Search for the cell housing the specified text and yield its [X, Y] center coordinate. 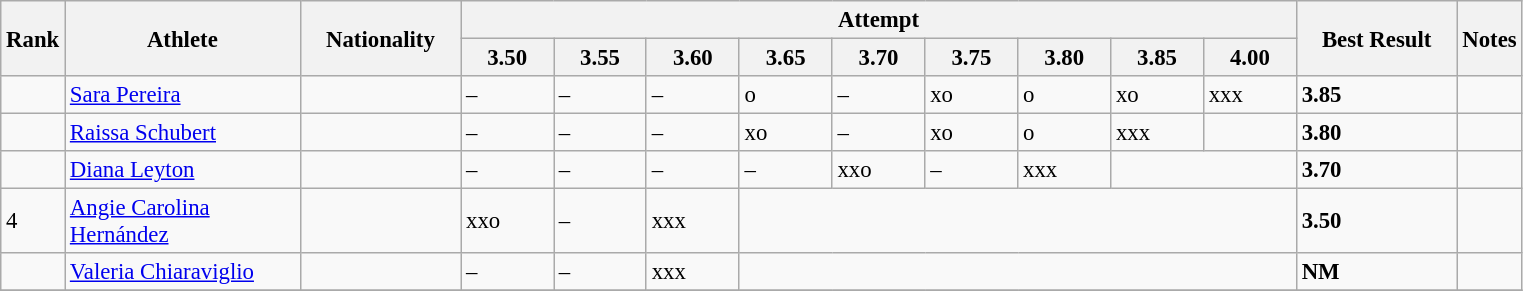
Best Result [1376, 38]
Attempt [879, 20]
Angie Carolina Hernández [183, 222]
Athlete [183, 38]
Notes [1490, 38]
Rank [33, 38]
Diana Leyton [183, 170]
Nationality [380, 38]
3.65 [786, 58]
3.60 [692, 58]
Sara Pereira [183, 95]
3.75 [972, 58]
4 [33, 222]
Raissa Schubert [183, 133]
4.00 [1250, 58]
3.55 [600, 58]
